Extract the [X, Y] coordinate from the center of the cell holding the provided text.  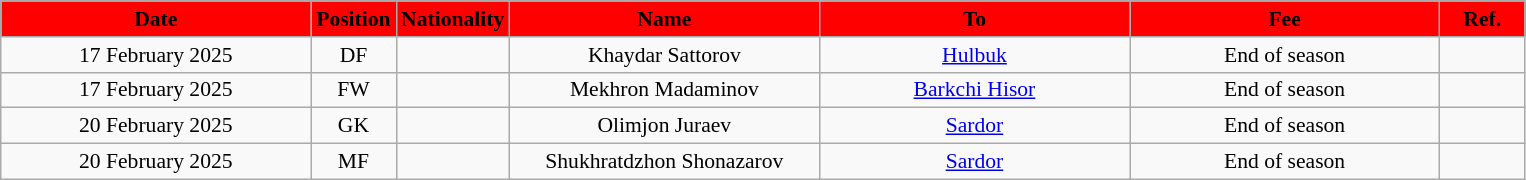
FW [354, 90]
Hulbuk [974, 55]
Nationality [452, 19]
Shukhratdzhon Shonazarov [664, 162]
To [974, 19]
Position [354, 19]
Fee [1285, 19]
DF [354, 55]
Olimjon Juraev [664, 126]
Mekhron Madaminov [664, 90]
Date [156, 19]
Name [664, 19]
MF [354, 162]
GK [354, 126]
Barkchi Hisor [974, 90]
Ref. [1482, 19]
Khaydar Sattorov [664, 55]
